Locate the cell with the specified text and output its (x, y) center coordinate. 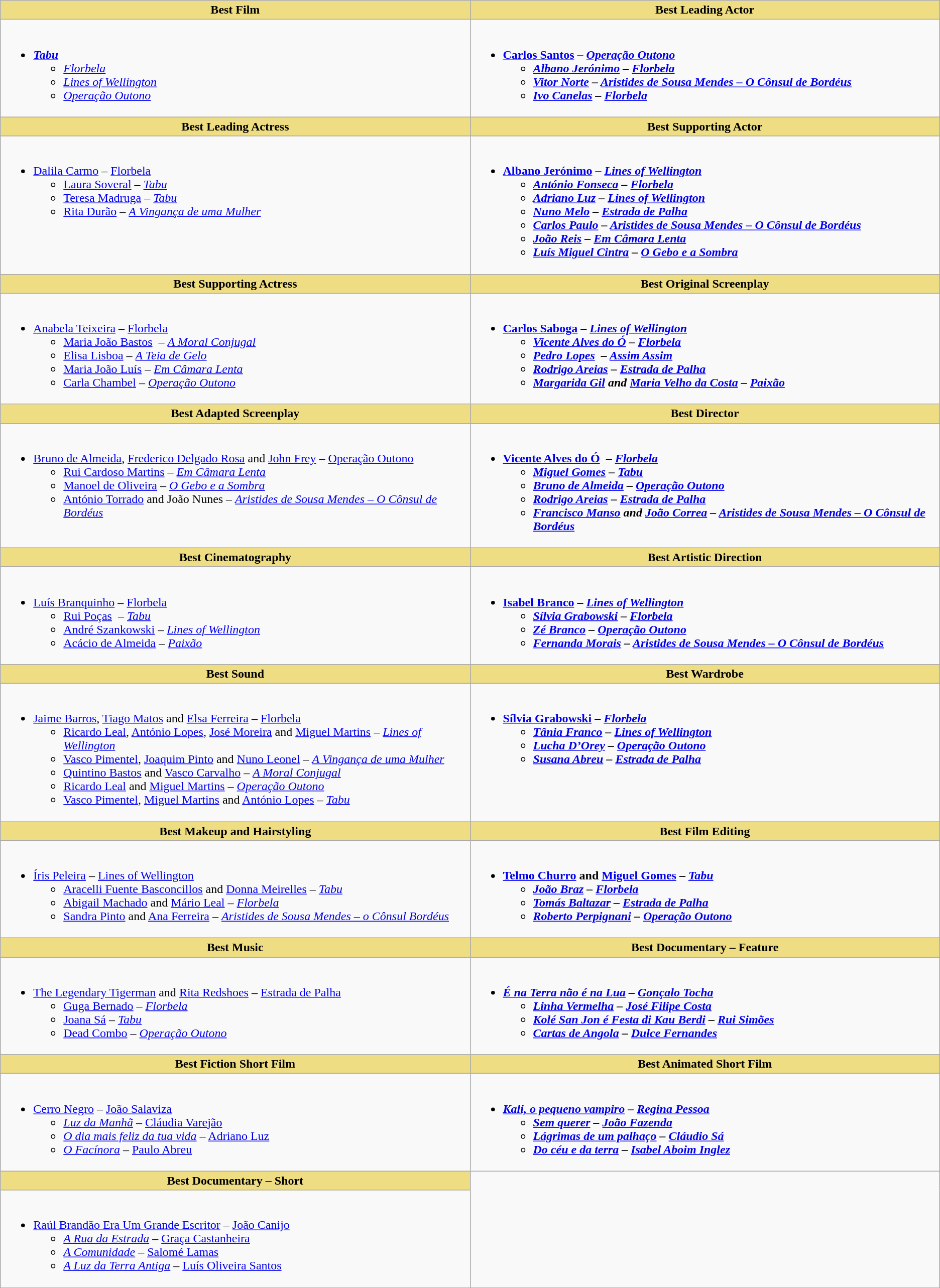
Kali, o pequeno vampiro – Regina PessoaSem querer – João FazendaLágrimas de um palhaço – Cláudio SáDo céu e da terra – Isabel Aboim Inglez (705, 1122)
Best Documentary – Short (235, 1181)
Cerro Negro – João SalavizaLuz da Manhã – Cláudia VarejãoO dia mais feliz da tua vida – Adriano LuzO Facínora – Paulo Abreu (235, 1122)
Best Makeup and Hairstyling (235, 831)
Telmo Churro and Miguel Gomes – TabuJoão Braz – FlorbelaTomás Baltazar – Estrada de PalhaRoberto Perpignani – Operação Outono (705, 889)
Best Artistic Direction (705, 557)
Best Documentary – Feature (705, 948)
Best Film (235, 10)
Sílvia Grabowski – FlorbelaTânia Franco – Lines of WellingtonLucha D’Orey – Operação OutonoSusana Abreu – Estrada de Palha (705, 752)
Best Original Screenplay (705, 284)
Best Supporting Actress (235, 284)
Best Animated Short Film (705, 1064)
Best Supporting Actor (705, 126)
Best Wardrobe (705, 674)
Carlos Santos – Operação OutonoAlbano Jerónimo – FlorbelaVitor Norte – Aristides de Sousa Mendes – O Cônsul de BordéusIvo Canelas – Florbela (705, 68)
TabuFlorbelaLines of WellingtonOperação Outono (235, 68)
Best Leading Actor (705, 10)
Luís Branquinho – FlorbelaRui Poças – TabuAndré Szankowski – Lines of WellingtonAcácio de Almeida – Paixão (235, 615)
Best Fiction Short Film (235, 1064)
Dalila Carmo – FlorbelaLaura Soveral – TabuTeresa Madruga – TabuRita Durão – A Vingança de uma Mulher (235, 205)
Best Cinematography (235, 557)
Best Sound (235, 674)
Best Film Editing (705, 831)
Best Director (705, 414)
Best Leading Actress (235, 126)
Best Music (235, 948)
Best Adapted Screenplay (235, 414)
The Legendary Tigerman and Rita Redshoes – Estrada de PalhaGuga Bernado – FlorbelaJoana Sá – TabuDead Combo – Operação Outono (235, 1006)
